Determine the (x, y) coordinate at the center of the cell enclosing the given text.  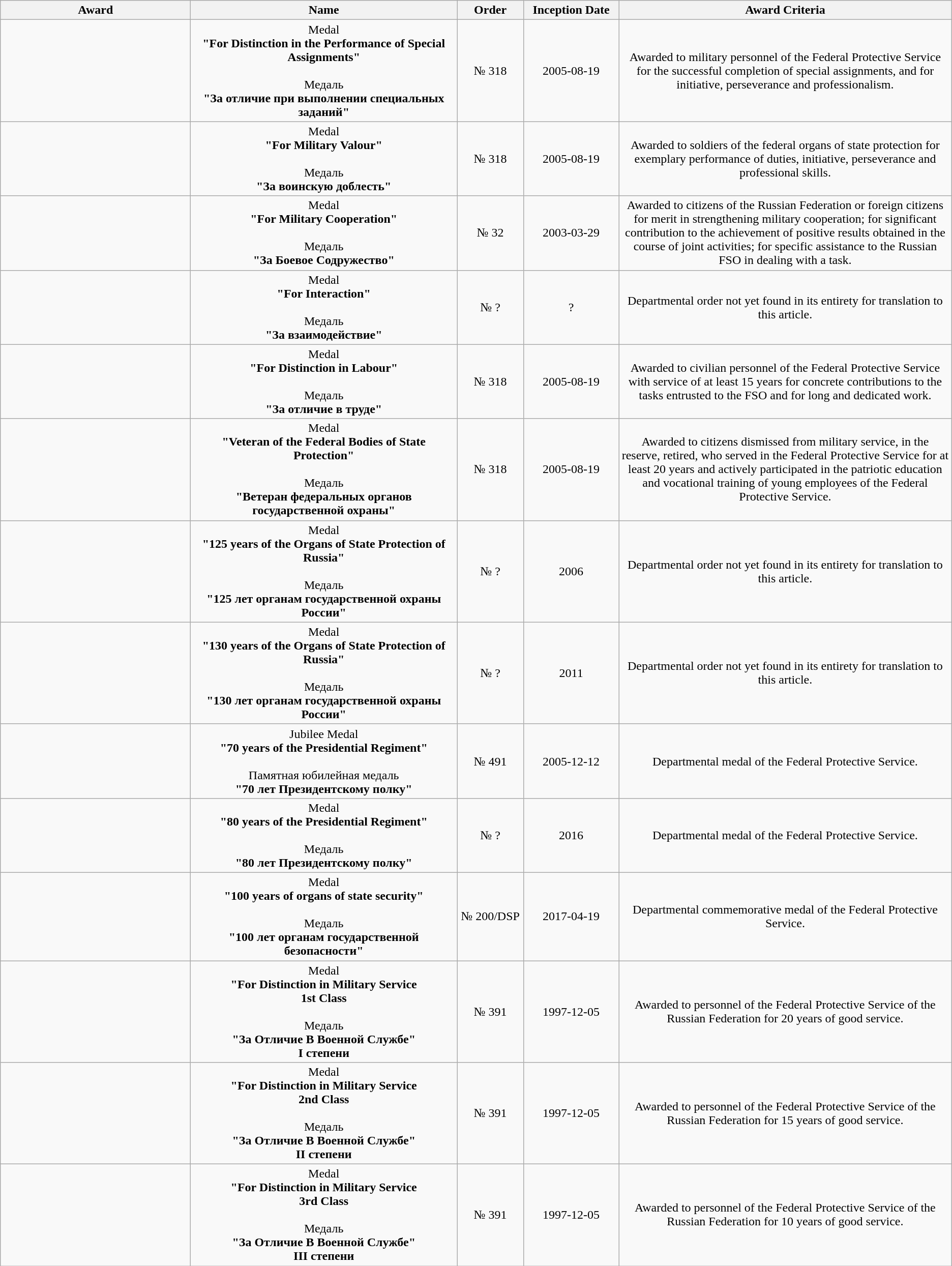
Medal"80 years of the Presidential Regiment"Mедаль"80 лет Президентскому полку" (324, 835)
Medal"For Military Cooperation"Медаль"За Боевое Содружество" (324, 233)
2011 (572, 673)
2017-04-19 (572, 917)
Awarded to personnel of the Federal Protective Service of the Russian Federation for 15 years of good service. (785, 1113)
Medal"For Interaction"Медаль"За взаимодействие" (324, 307)
Awarded to soldiers of the federal organs of state protection for exemplary performance of duties, initiative, perseverance and professional skills. (785, 159)
Awarded to personnel of the Federal Protective Service of the Russian Federation for 10 years of good service. (785, 1215)
2003-03-29 (572, 233)
Medal"For Distinction in Military Service2nd ClassМедаль"За Отличие В Военной Службе"II степени (324, 1113)
Departmental commemorative medal of the Federal Protective Service. (785, 917)
2005-12-12 (572, 761)
Medal"For Distinction in Labour"Медаль"За отличие в труде" (324, 381)
? (572, 307)
Jubilee Medal"70 years of the Presidential Regiment"Памятная юбилейная медаль"70 лет Президентскому полку" (324, 761)
Medal"130 years of the Organs of State Protection of Russia"Медаль"130 лет органам государственной охраны России" (324, 673)
Medal"For Military Valour"Медаль"За воинскую доблесть" (324, 159)
Medal"125 years of the Organs of State Protection of Russia"Медаль"125 лет органам государственной охраны России" (324, 571)
Order (490, 10)
№ 32 (490, 233)
2016 (572, 835)
Name (324, 10)
Medal"100 years of organs of state security"Mедаль"100 лет органам государственной безопасности" (324, 917)
№ 200/DSP (490, 917)
№ 491 (490, 761)
2006 (572, 571)
Medal"For Distinction in the Performance of Special Assignments"Медаль"За отличие при выполнении специальных заданий" (324, 71)
Medal"For Distinction in Military Service3rd ClassМедаль"За Отличие В Военной Службе"III степени (324, 1215)
Awarded to personnel of the Federal Protective Service of the Russian Federation for 20 years of good service. (785, 1011)
Award (96, 10)
Medal"Veteran of the Federal Bodies of State Protection"Медаль"Ветеран федеральных органов государственной охраны" (324, 469)
Medal"For Distinction in Military Service1st ClassМедаль"За Отличие В Военной Службе"I степени (324, 1011)
Inception Date (572, 10)
Award Criteria (785, 10)
